Capture the cell that displays the provided text and extract its (x, y) central coordinate. 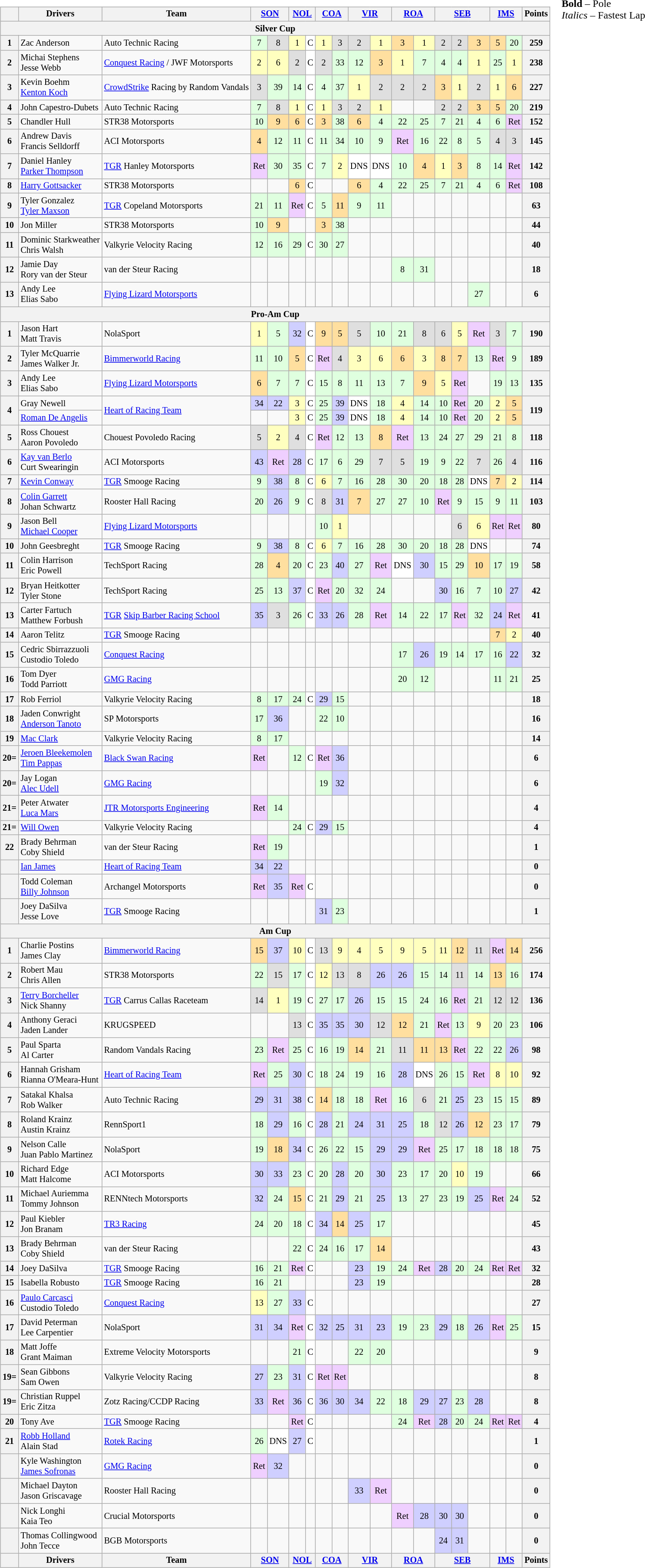
Zac Anderson (60, 43)
Paulo Carcasci Custodio Toledo (60, 1303)
Hannah Grisham Rianna O'Meara-Hunt (60, 1075)
Paul Kiebler Jon Branam (60, 1224)
174 (536, 976)
TGR Copeland Motorsports (177, 205)
103 (536, 501)
152 (536, 122)
RENNtech Motorsports (177, 1199)
Conquest Racing / JWF Motorsports (177, 63)
114 (536, 482)
119 (536, 410)
Black Swan Racing (177, 758)
JTR Motorsports Engineering (177, 808)
Jaden Conwright Anderson Tanoto (60, 719)
Andrew Davis Francis Selldorff (60, 141)
98 (536, 1050)
259 (536, 43)
Ross Chouest Aaron Povoledo (60, 437)
Jamie Day Rory van der Steur (60, 270)
John Capestro-Dubets (60, 107)
RennSport1 (177, 1125)
David Peterman Lee Carpentier (60, 1328)
Nelson Calle Juan Pablo Martinez (60, 1149)
BGB Motorsports (177, 1541)
TR3 Racing (177, 1224)
Isabella Robusto (60, 1283)
Chouest Povoledo Racing (177, 437)
TGR Hanley Motorsports (177, 166)
Kyle Washington James Sofronas (60, 1466)
142 (536, 166)
Tom Dyer Todd Parriott (60, 680)
Tyler McQuarrie James Walker Jr. (60, 359)
Michael Auriemma Tommy Johnson (60, 1199)
Robert Mau Chris Allen (60, 976)
66 (536, 1174)
Pro-Am Cup (275, 314)
TGR Skip Barber Racing School (177, 616)
Peter Atwater Luca Mars (60, 808)
136 (536, 1000)
108 (536, 186)
CrowdStrike Racing by Random Vandals (177, 87)
KRUGSPEED (177, 1025)
Rotek Racing (177, 1441)
Mac Clark (60, 739)
227 (536, 87)
Charlie Postins James Clay (60, 951)
Roland Krainz Austin Krainz (60, 1125)
Will Owen (60, 828)
Jason Hart Matt Travis (60, 334)
79 (536, 1125)
Christian Ruppel Eric Zitza (60, 1402)
219 (536, 107)
Joey DaSilva (60, 1269)
SP Motorsports (177, 719)
Ian James (60, 867)
Daniel Hanley Parker Thompson (60, 166)
Satakal Khalsa Rob Walker (60, 1100)
Michael Dayton Jason Griscavage (60, 1491)
Cedric Sbirrazzuoli Custodio Toledo (60, 655)
Extreme Velocity Motorsports (177, 1352)
Joey DaSilva Jesse Love (60, 912)
Colin Garrett Johan Schwartz (60, 501)
80 (536, 526)
63 (536, 205)
92 (536, 1075)
Random Vandals Racing (177, 1050)
Richard Edge Matt Halcome (60, 1174)
Robb Holland Alain Stad (60, 1441)
44 (536, 225)
Paul Sparta Al Carter (60, 1050)
Bryan Heitkotter Tyler Stone (60, 591)
Gray Newell (60, 403)
Crucial Motorsports (177, 1516)
256 (536, 951)
Zotz Racing/CCDP Racing (177, 1402)
Dominic Starkweather Chris Walsh (60, 245)
74 (536, 546)
Kevin Boehm Kenton Koch (60, 87)
189 (536, 359)
41 (536, 616)
Jeroen Bleekemolen Tim Pappas (60, 758)
58 (536, 566)
Michai Stephens Jesse Webb (60, 63)
Matt Joffe Grant Maiman (60, 1352)
Colin Harrison Eric Powell (60, 566)
116 (536, 462)
Todd Coleman Billy Johnson (60, 887)
238 (536, 63)
Terry Borcheller Nick Shanny (60, 1000)
Jason Bell Michael Cooper (60, 526)
75 (536, 1149)
John Geesbreght (60, 546)
Aaron Telitz (60, 635)
Chandler Hull (60, 122)
42 (536, 591)
Harry Gottsacker (60, 186)
Rob Ferriol (60, 699)
Kay van Berlo Curt Swearingin (60, 462)
190 (536, 334)
Silver Cup (275, 28)
Tyler Gonzalez Tyler Maxson (60, 205)
Tony Ave (60, 1422)
Archangel Motorsports (177, 887)
Jay Logan Alec Udell (60, 783)
Am Cup (275, 931)
Anthony Geraci Jaden Lander (60, 1025)
106 (536, 1025)
135 (536, 383)
89 (536, 1100)
118 (536, 437)
Roman De Angelis (60, 418)
Sean Gibbons Sam Owen (60, 1377)
52 (536, 1199)
Nick Longhi Kaia Teo (60, 1516)
Kevin Conway (60, 482)
Carter Fartuch Matthew Forbush (60, 616)
Jon Miller (60, 225)
Thomas Collingwood John Tecce (60, 1541)
TGR Carrus Callas Raceteam (177, 1000)
145 (536, 141)
45 (536, 1224)
